Return [X, Y] of the center of cell containing provided text 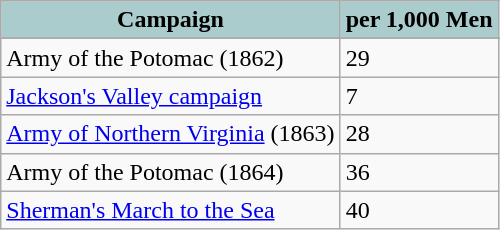
Army of the Potomac (1862) [170, 58]
40 [419, 210]
per 1,000 Men [419, 20]
36 [419, 172]
7 [419, 96]
Sherman's March to the Sea [170, 210]
28 [419, 134]
Campaign [170, 20]
Army of Northern Virginia (1863) [170, 134]
29 [419, 58]
Jackson's Valley campaign [170, 96]
Army of the Potomac (1864) [170, 172]
